Output the (X, Y) coordinate of the center of the cell containing the given text.  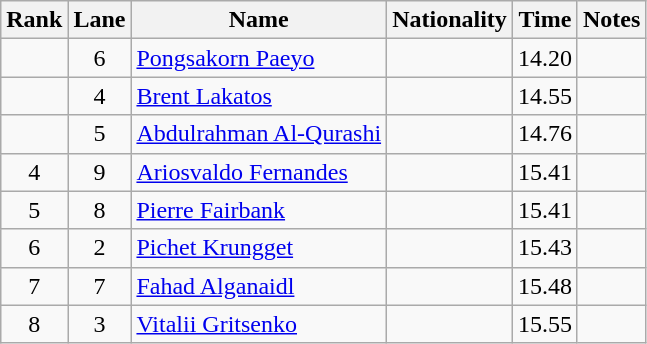
Lane (100, 20)
15.48 (544, 286)
Pongsakorn Paeyo (259, 58)
15.43 (544, 248)
15.55 (544, 324)
Rank (34, 20)
Nationality (450, 20)
Fahad Alganaidl (259, 286)
Abdulrahman Al-Qurashi (259, 134)
14.76 (544, 134)
Brent Lakatos (259, 96)
Pichet Krungget (259, 248)
9 (100, 172)
Pierre Fairbank (259, 210)
Time (544, 20)
14.55 (544, 96)
3 (100, 324)
Name (259, 20)
Vitalii Gritsenko (259, 324)
14.20 (544, 58)
2 (100, 248)
Notes (611, 20)
Ariosvaldo Fernandes (259, 172)
